Capture the cell that displays the provided text and extract its [X, Y] central coordinate. 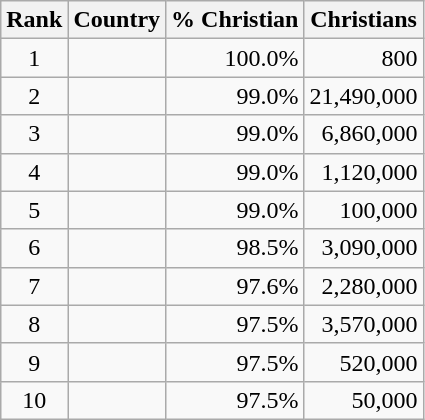
4 [34, 172]
5 [34, 210]
8 [34, 324]
Christians [364, 20]
100,000 [364, 210]
9 [34, 362]
10 [34, 400]
2,280,000 [364, 286]
Country [117, 20]
98.5% [235, 248]
100.0% [235, 58]
3,090,000 [364, 248]
6 [34, 248]
7 [34, 286]
6,860,000 [364, 134]
21,490,000 [364, 96]
1,120,000 [364, 172]
1 [34, 58]
520,000 [364, 362]
50,000 [364, 400]
800 [364, 58]
2 [34, 96]
3 [34, 134]
97.6% [235, 286]
3,570,000 [364, 324]
Rank [34, 20]
% Christian [235, 20]
